Pinpoint the cell where the given text exists, returning its [X, Y] midpoint coordinate. 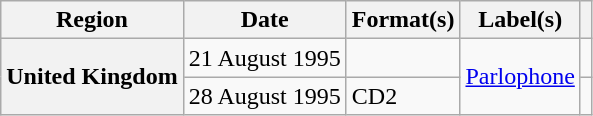
CD2 [403, 96]
Label(s) [520, 20]
Parlophone [520, 77]
Format(s) [403, 20]
28 August 1995 [264, 96]
Region [92, 20]
Date [264, 20]
21 August 1995 [264, 58]
United Kingdom [92, 77]
